For the text-containing cell, return its midpoint in (x, y) coordinate format. 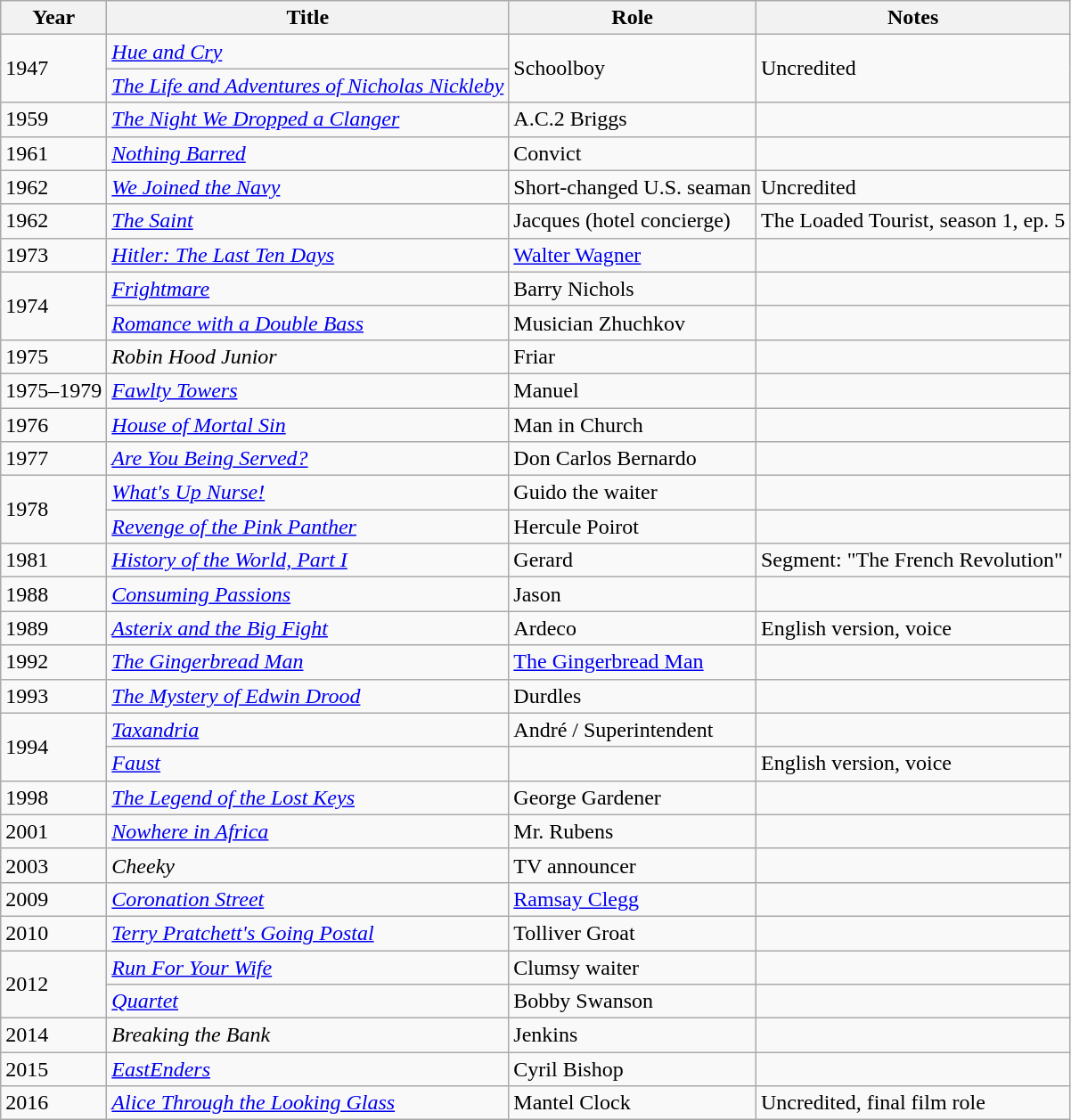
Hue and Cry (308, 52)
Taxandria (308, 730)
Durdles (633, 696)
History of the World, Part I (308, 560)
Run For Your Wife (308, 967)
EastEnders (308, 1069)
1994 (53, 747)
2010 (53, 933)
Consuming Passions (308, 594)
André / Superintendent (633, 730)
Revenge of the Pink Panther (308, 527)
Faust (308, 764)
Quartet (308, 1001)
Guido the waiter (633, 493)
Coronation Street (308, 899)
Ramsay Clegg (633, 899)
George Gardener (633, 797)
Romance with a Double Bass (308, 323)
Frightmare (308, 289)
We Joined the Navy (308, 187)
Clumsy waiter (633, 967)
1974 (53, 306)
Tolliver Groat (633, 933)
The Loaded Tourist, season 1, ep. 5 (912, 221)
Musician Zhuchkov (633, 323)
1989 (53, 628)
Cyril Bishop (633, 1069)
Title (308, 18)
Nothing Barred (308, 153)
Role (633, 18)
The Saint (308, 221)
1975–1979 (53, 390)
1988 (53, 594)
Terry Pratchett's Going Postal (308, 933)
1978 (53, 510)
1975 (53, 356)
2001 (53, 831)
2015 (53, 1069)
Hitler: The Last Ten Days (308, 255)
Manuel (633, 390)
1976 (53, 425)
The Mystery of Edwin Drood (308, 696)
Convict (633, 153)
Alice Through the Looking Glass (308, 1103)
House of Mortal Sin (308, 425)
Jacques (hotel concierge) (633, 221)
Nowhere in Africa (308, 831)
Schoolboy (633, 69)
Mantel Clock (633, 1103)
The Night We Dropped a Clanger (308, 119)
1992 (53, 662)
1961 (53, 153)
Ardeco (633, 628)
Don Carlos Bernardo (633, 459)
Fawlty Towers (308, 390)
Notes (912, 18)
1947 (53, 69)
Walter Wagner (633, 255)
Hercule Poirot (633, 527)
2014 (53, 1035)
Short-changed U.S. seaman (633, 187)
Mr. Rubens (633, 831)
The Life and Adventures of Nicholas Nickleby (308, 86)
TV announcer (633, 865)
2009 (53, 899)
1973 (53, 255)
Cheeky (308, 865)
1993 (53, 696)
Bobby Swanson (633, 1001)
Asterix and the Big Fight (308, 628)
Friar (633, 356)
Year (53, 18)
Gerard (633, 560)
What's Up Nurse! (308, 493)
A.C.2 Briggs (633, 119)
2016 (53, 1103)
Breaking the Bank (308, 1035)
Segment: "The French Revolution" (912, 560)
Robin Hood Junior (308, 356)
Uncredited, final film role (912, 1103)
2012 (53, 984)
Man in Church (633, 425)
1981 (53, 560)
Barry Nichols (633, 289)
Are You Being Served? (308, 459)
2003 (53, 865)
1998 (53, 797)
Jenkins (633, 1035)
The Legend of the Lost Keys (308, 797)
Jason (633, 594)
1977 (53, 459)
1959 (53, 119)
